Capture the cell that displays the provided text and extract its [X, Y] central coordinate. 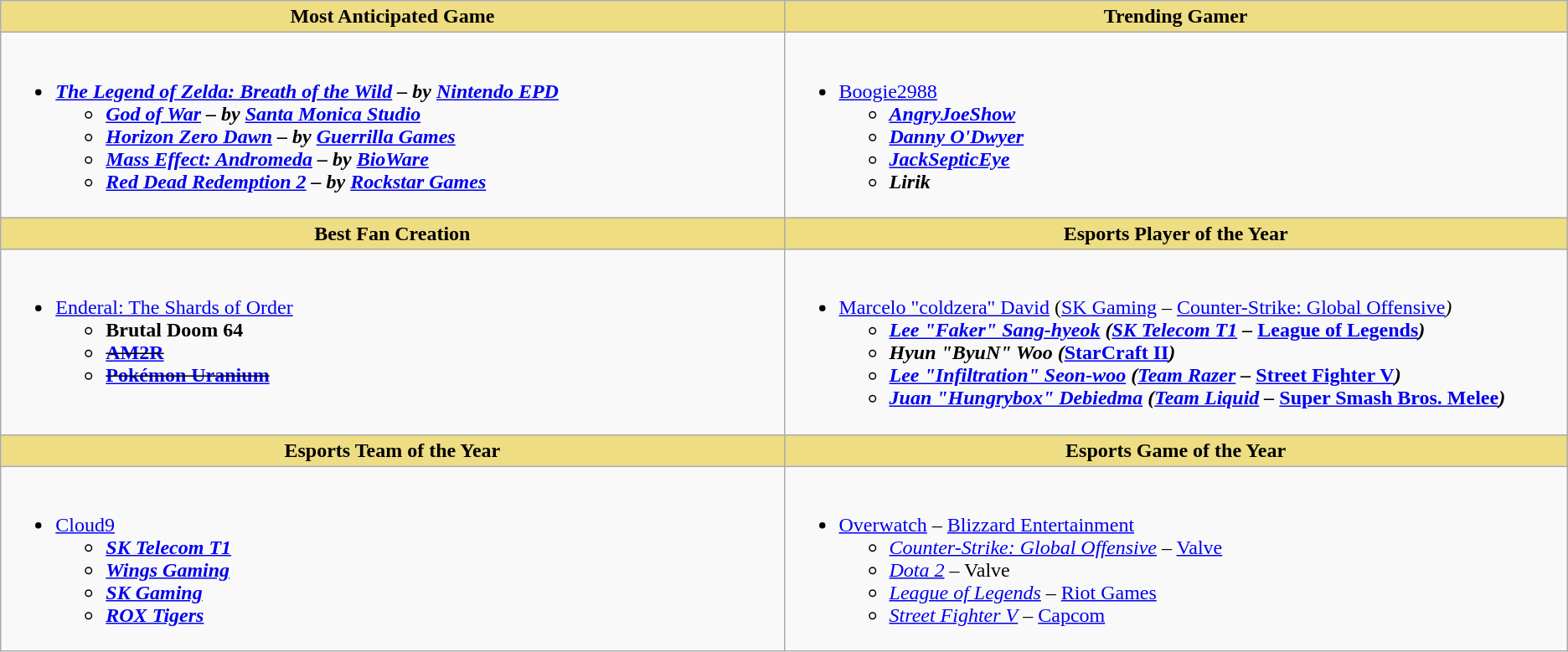
Boogie2988AngryJoeShowDanny O'DwyerJackSepticEyeLirik [1176, 126]
Most Anticipated Game [392, 17]
Cloud9SK Telecom T1Wings GamingSK GamingROX Tigers [392, 559]
Esports Player of the Year [1176, 234]
Esports Team of the Year [392, 450]
Overwatch – Blizzard EntertainmentCounter-Strike: Global Offensive – ValveDota 2 – ValveLeague of Legends – Riot GamesStreet Fighter V – Capcom [1176, 559]
Trending Gamer [1176, 17]
Best Fan Creation [392, 234]
Enderal: The Shards of OrderBrutal Doom 64AM2RPokémon Uranium [392, 341]
Esports Game of the Year [1176, 450]
